Determine the [x, y] coordinate at the center of the cell enclosing the given text.  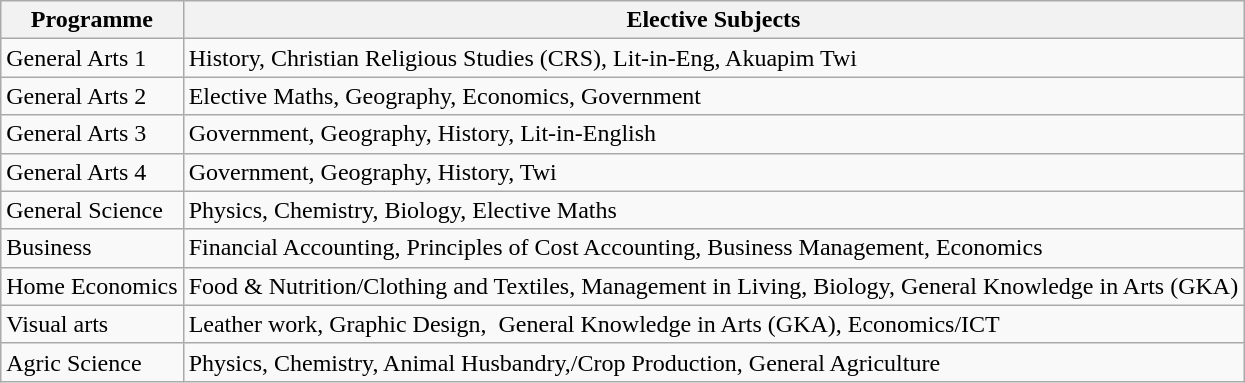
Elective Subjects [714, 20]
Home Economics [92, 286]
Leather work, Graphic Design, General Knowledge in Arts (GKA), Economics/ICT [714, 324]
General Arts 2 [92, 96]
Physics, Chemistry, Biology, Elective Maths [714, 210]
General Science [92, 210]
Programme [92, 20]
Physics, Chemistry, Animal Husbandry,/Crop Production, General Agriculture [714, 362]
General Arts 1 [92, 58]
General Arts 3 [92, 134]
Elective Maths, Geography, Economics, Government [714, 96]
Visual arts [92, 324]
Government, Geography, History, Twi [714, 172]
Government, Geography, History, Lit-in-English [714, 134]
Financial Accounting, Principles of Cost Accounting, Business Management, Economics [714, 248]
General Arts 4 [92, 172]
Food & Nutrition/Clothing and Textiles, Management in Living, Biology, General Knowledge in Arts (GKA) [714, 286]
Agric Science [92, 362]
Business [92, 248]
History, Christian Religious Studies (CRS), Lit-in-Eng, Akuapim Twi [714, 58]
